Locate the cell with the specified text and output its (x, y) center coordinate. 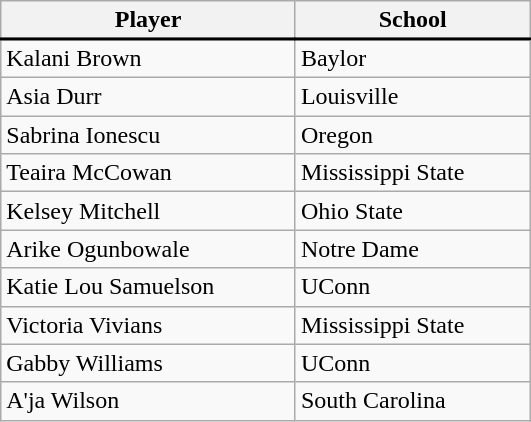
Ohio State (412, 211)
Player (148, 20)
Gabby Williams (148, 363)
Asia Durr (148, 97)
Kalani Brown (148, 58)
Sabrina Ionescu (148, 135)
Baylor (412, 58)
Kelsey Mitchell (148, 211)
Louisville (412, 97)
South Carolina (412, 401)
Katie Lou Samuelson (148, 287)
Teaira McCowan (148, 173)
Arike Ogunbowale (148, 249)
Notre Dame (412, 249)
A'ja Wilson (148, 401)
Victoria Vivians (148, 325)
School (412, 20)
Oregon (412, 135)
